Determine the [X, Y] coordinate at the center of the cell enclosing the given text.  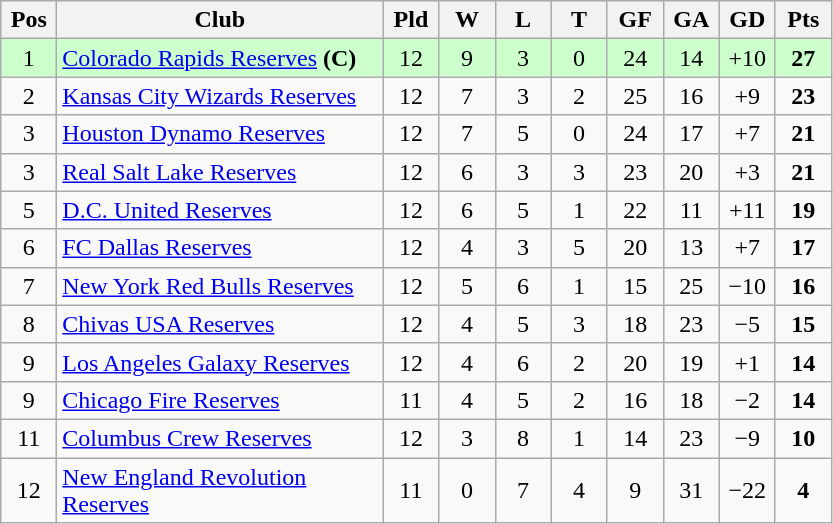
Houston Dynamo Reserves [220, 134]
−2 [747, 400]
Pld [411, 20]
T [579, 20]
Real Salt Lake Reserves [220, 172]
Kansas City Wizards Reserves [220, 96]
13 [691, 248]
Club [220, 20]
−9 [747, 438]
22 [635, 210]
Pts [803, 20]
10 [803, 438]
27 [803, 58]
+11 [747, 210]
GF [635, 20]
−5 [747, 324]
Pos [29, 20]
+1 [747, 362]
W [467, 20]
D.C. United Reserves [220, 210]
Columbus Crew Reserves [220, 438]
+3 [747, 172]
−10 [747, 286]
Chicago Fire Reserves [220, 400]
+9 [747, 96]
GD [747, 20]
Chivas USA Reserves [220, 324]
New England Revolution Reserves [220, 490]
Colorado Rapids Reserves (C) [220, 58]
New York Red Bulls Reserves [220, 286]
Los Angeles Galaxy Reserves [220, 362]
−22 [747, 490]
FC Dallas Reserves [220, 248]
31 [691, 490]
+10 [747, 58]
L [523, 20]
GA [691, 20]
